Provide the [x, y] coordinate of the cell's center where the given text is located.  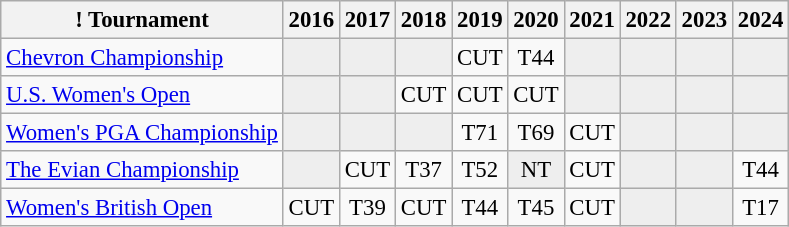
Women's British Open [142, 208]
2022 [648, 20]
T17 [760, 208]
Women's PGA Championship [142, 133]
2017 [367, 20]
T45 [536, 208]
T37 [424, 170]
2020 [536, 20]
2018 [424, 20]
! Tournament [142, 20]
2023 [704, 20]
2019 [480, 20]
NT [536, 170]
The Evian Championship [142, 170]
2024 [760, 20]
U.S. Women's Open [142, 95]
T71 [480, 133]
T39 [367, 208]
Chevron Championship [142, 58]
T52 [480, 170]
2016 [311, 20]
T69 [536, 133]
2021 [592, 20]
